From the cell containing the given text, extract its center point as (X, Y) coordinate. 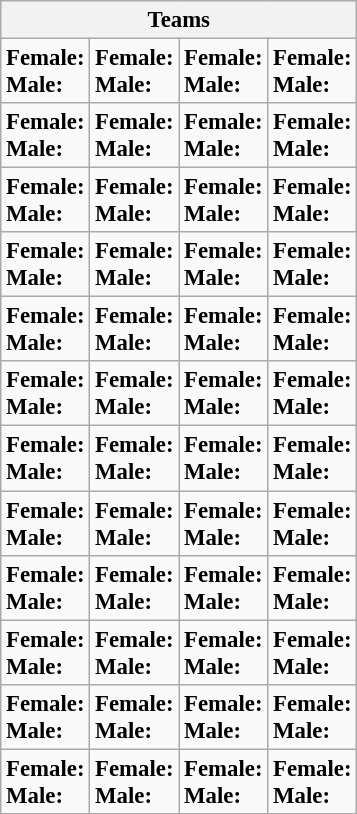
Teams (179, 20)
